Detect which cell encompasses the target text, then output its [x, y] center coordinate. 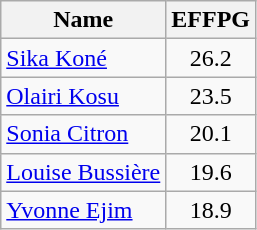
Sonia Citron [84, 134]
19.6 [211, 172]
Yvonne Ejim [84, 210]
23.5 [211, 96]
26.2 [211, 58]
Louise Bussière [84, 172]
EFFPG [211, 20]
Olairi Kosu [84, 96]
18.9 [211, 210]
Sika Koné [84, 58]
Name [84, 20]
20.1 [211, 134]
